Identify which cell holds the provided text, then report its [X, Y] central coordinate. 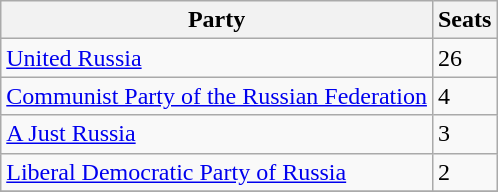
A Just Russia [217, 134]
3 [464, 134]
Party [217, 20]
Seats [464, 20]
United Russia [217, 58]
26 [464, 58]
2 [464, 172]
4 [464, 96]
Liberal Democratic Party of Russia [217, 172]
Communist Party of the Russian Federation [217, 96]
